Find where the given text appears and provide that cell's center as (X, Y) coordinate. 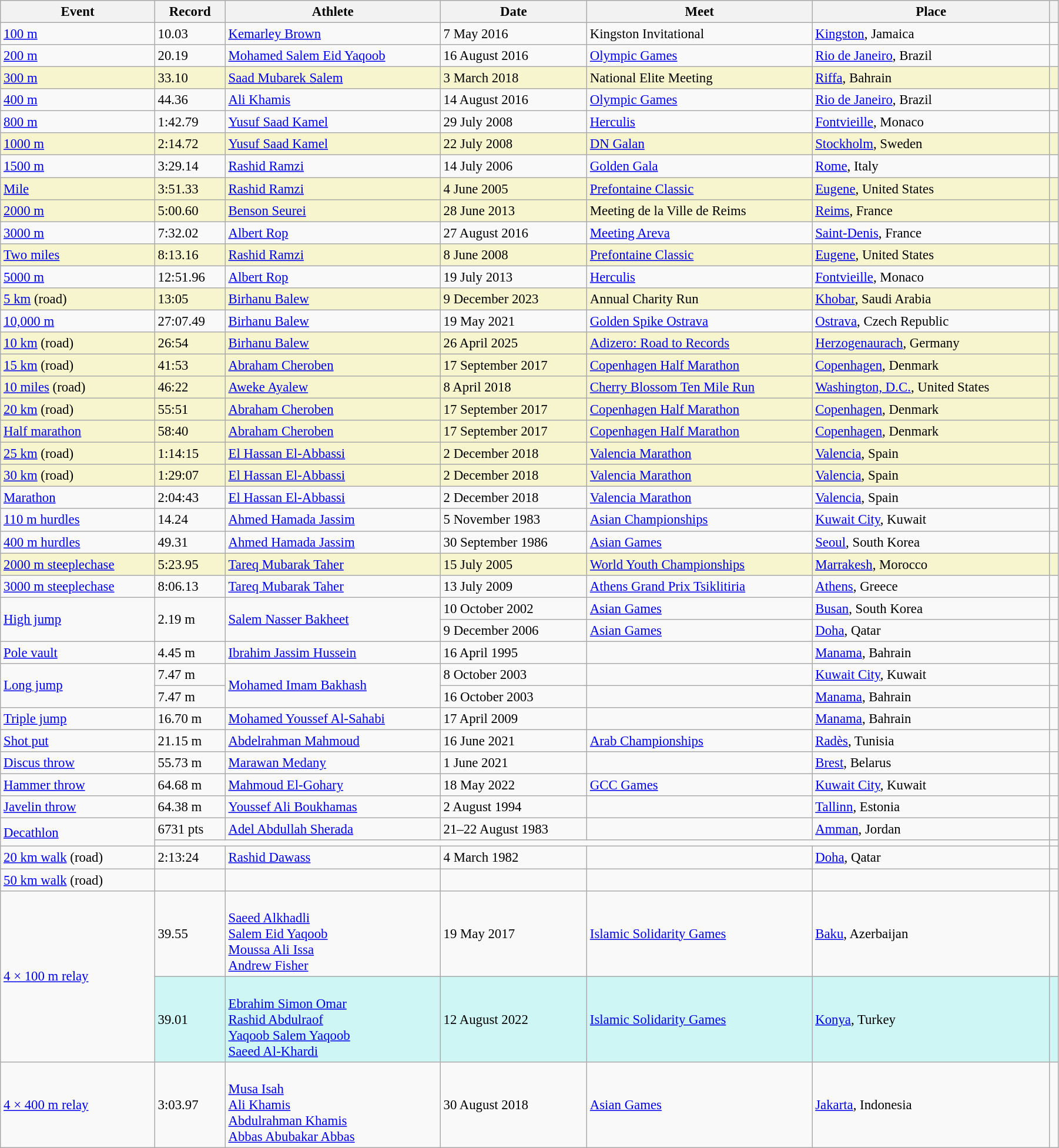
30 km (road) (78, 476)
100 m (78, 34)
55:51 (190, 410)
Athens Grand Prix Tsiklitiria (699, 586)
10.03 (190, 34)
2:14.72 (190, 144)
26 April 2025 (514, 343)
Saint-Denis, France (931, 233)
Event (78, 12)
Record (190, 12)
Pole vault (78, 652)
Date (514, 12)
4 × 100 m relay (78, 976)
Marawan Medany (333, 763)
Salem Nasser Bakheet (333, 620)
Kingston Invitational (699, 34)
5:00.60 (190, 210)
1 June 2021 (514, 763)
10 miles (road) (78, 387)
1:14:15 (190, 454)
50 km walk (road) (78, 880)
Washington, D.C., United States (931, 387)
16 June 2021 (514, 741)
15 km (road) (78, 365)
5 km (road) (78, 299)
9 December 2023 (514, 299)
Long jump (78, 685)
400 m hurdles (78, 542)
13 July 2009 (514, 586)
Half marathon (78, 431)
16.70 m (190, 719)
Seoul, South Korea (931, 542)
2:04:43 (190, 498)
2.19 m (190, 620)
1000 m (78, 144)
33.10 (190, 78)
2:13:24 (190, 858)
Stockholm, Sweden (931, 144)
Amman, Jordan (931, 829)
10,000 m (78, 321)
Rome, Italy (931, 166)
3:03.97 (190, 1105)
400 m (78, 100)
8:13.16 (190, 255)
Ostrava, Czech Republic (931, 321)
14 August 2016 (514, 100)
Adel Abdullah Sherada (333, 829)
Two miles (78, 255)
High jump (78, 620)
Decathlon (78, 832)
12 August 2022 (514, 1019)
Mohamed Youssef Al-Sahabi (333, 719)
Aweke Ayalew (333, 387)
Busan, South Korea (931, 608)
4.45 m (190, 652)
14 July 2006 (514, 166)
44.36 (190, 100)
Arab Championships (699, 741)
26:54 (190, 343)
39.55 (190, 933)
3000 m (78, 233)
Meeting de la Ville de Reims (699, 210)
Ali Khamis (333, 100)
20 km walk (road) (78, 858)
27 August 2016 (514, 233)
29 July 2008 (514, 122)
64.68 m (190, 785)
22 July 2008 (514, 144)
49.31 (190, 542)
21.15 m (190, 741)
19 May 2021 (514, 321)
8 April 2018 (514, 387)
Radès, Tunisia (931, 741)
Kingston, Jamaica (931, 34)
1:29:07 (190, 476)
Javelin throw (78, 807)
Golden Gala (699, 166)
19 July 2013 (514, 277)
Shot put (78, 741)
Golden Spike Ostrava (699, 321)
4 × 400 m relay (78, 1105)
4 March 1982 (514, 858)
Riffa, Bahrain (931, 78)
Tallinn, Estonia (931, 807)
20.19 (190, 56)
Rashid Dawass (333, 858)
1500 m (78, 166)
Konya, Turkey (931, 1019)
Triple jump (78, 719)
19 May 2017 (514, 933)
World Youth Championships (699, 564)
National Elite Meeting (699, 78)
800 m (78, 122)
21–22 August 1983 (514, 829)
Jakarta, Indonesia (931, 1105)
13:05 (190, 299)
Discus throw (78, 763)
Mohamed Imam Bakhash (333, 685)
16 April 1995 (514, 652)
3:51.33 (190, 189)
5 November 1983 (514, 520)
7:32.02 (190, 233)
Mile (78, 189)
Abdelrahman Mahmoud (333, 741)
8:06.13 (190, 586)
200 m (78, 56)
Herzogenaurach, Germany (931, 343)
46:22 (190, 387)
28 June 2013 (514, 210)
20 km (road) (78, 410)
41:53 (190, 365)
Reims, France (931, 210)
GCC Games (699, 785)
Cherry Blossom Ten Mile Run (699, 387)
Ebrahim Simon OmarRashid AbdulraofYaqoob Salem YaqoobSaeed Al-Khardi (333, 1019)
1:42.79 (190, 122)
Place (931, 12)
8 June 2008 (514, 255)
17 April 2009 (514, 719)
Baku, Azerbaijan (931, 933)
Youssef Ali Boukhamas (333, 807)
8 October 2003 (514, 675)
Athens, Greece (931, 586)
25 km (road) (78, 454)
55.73 m (190, 763)
7 May 2016 (514, 34)
14.24 (190, 520)
Annual Charity Run (699, 299)
3 March 2018 (514, 78)
Meet (699, 12)
Saeed AlkhadliSalem Eid YaqoobMoussa Ali IssaAndrew Fisher (333, 933)
10 km (road) (78, 343)
16 August 2016 (514, 56)
58:40 (190, 431)
15 July 2005 (514, 564)
300 m (78, 78)
9 December 2006 (514, 631)
27:07.49 (190, 321)
64.38 m (190, 807)
10 October 2002 (514, 608)
18 May 2022 (514, 785)
Brest, Belarus (931, 763)
30 September 1986 (514, 542)
Athlete (333, 12)
2000 m (78, 210)
Asian Championships (699, 520)
Khobar, Saudi Arabia (931, 299)
DN Galan (699, 144)
Marathon (78, 498)
30 August 2018 (514, 1105)
Ibrahim Jassim Hussein (333, 652)
Saad Mubarek Salem (333, 78)
3000 m steeplechase (78, 586)
5:23.95 (190, 564)
4 June 2005 (514, 189)
Adizero: Road to Records (699, 343)
Marrakesh, Morocco (931, 564)
Mohamed Salem Eid Yaqoob (333, 56)
110 m hurdles (78, 520)
5000 m (78, 277)
12:51.96 (190, 277)
Mahmoud El-Gohary (333, 785)
16 October 2003 (514, 697)
Kemarley Brown (333, 34)
3:29.14 (190, 166)
2000 m steeplechase (78, 564)
39.01 (190, 1019)
2 August 1994 (514, 807)
Meeting Areva (699, 233)
6731 pts (190, 829)
Hammer throw (78, 785)
Musa IsahAli KhamisAbdulrahman KhamisAbbas Abubakar Abbas (333, 1105)
Benson Seurei (333, 210)
